Determine the (x, y) coordinate at the center of the cell enclosing the given text.  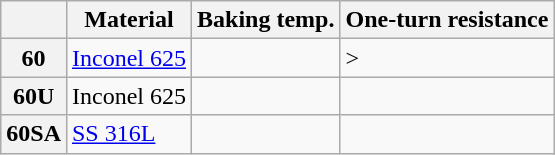
One-turn resistance (447, 20)
60 (34, 58)
SS 316L (128, 134)
60SA (34, 134)
Material (128, 20)
60U (34, 96)
Baking temp. (266, 20)
> (447, 58)
